Return the (x, y) coordinate for the center point of the cell that contains the specified text.  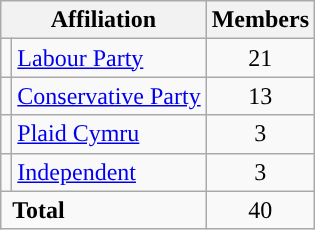
Plaid Cymru (109, 134)
21 (260, 58)
Total (104, 210)
Independent (109, 172)
13 (260, 96)
Labour Party (109, 58)
Members (260, 20)
Affiliation (104, 20)
Conservative Party (109, 96)
40 (260, 210)
